Capture the cell that displays the provided text and extract its [x, y] central coordinate. 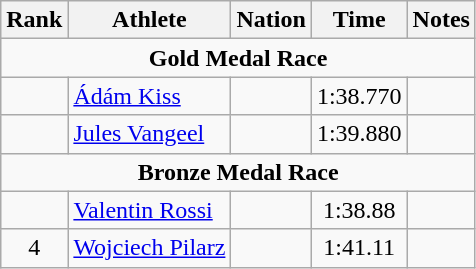
1:38.770 [359, 96]
Time [359, 20]
4 [34, 248]
Athlete [150, 20]
Jules Vangeel [150, 134]
Ádám Kiss [150, 96]
Bronze Medal Race [238, 172]
Wojciech Pilarz [150, 248]
Gold Medal Race [238, 58]
1:41.11 [359, 248]
Notes [441, 20]
Valentin Rossi [150, 210]
1:39.880 [359, 134]
Nation [271, 20]
Rank [34, 20]
1:38.88 [359, 210]
